Detect which cell encompasses the target text, then output its [x, y] center coordinate. 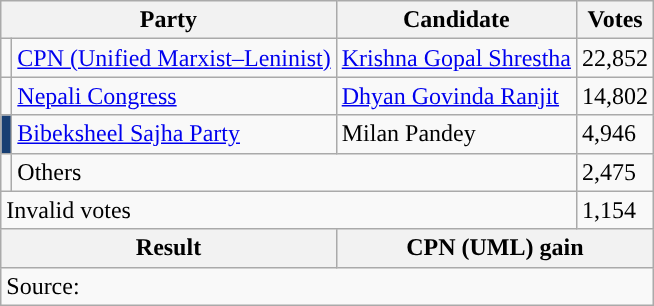
Nepali Congress [174, 96]
Invalid votes [289, 210]
Krishna Gopal Shrestha [456, 58]
Result [168, 248]
Candidate [456, 20]
CPN (Unified Marxist–Leninist) [174, 58]
14,802 [616, 96]
Milan Pandey [456, 134]
4,946 [616, 134]
Bibeksheel Sajha Party [174, 134]
Dhyan Govinda Ranjit [456, 96]
CPN (UML) gain [494, 248]
Others [294, 172]
22,852 [616, 58]
1,154 [616, 210]
Party [168, 20]
Votes [616, 20]
2,475 [616, 172]
Source: [328, 286]
